Locate the cell with the specified text and output its (x, y) center coordinate. 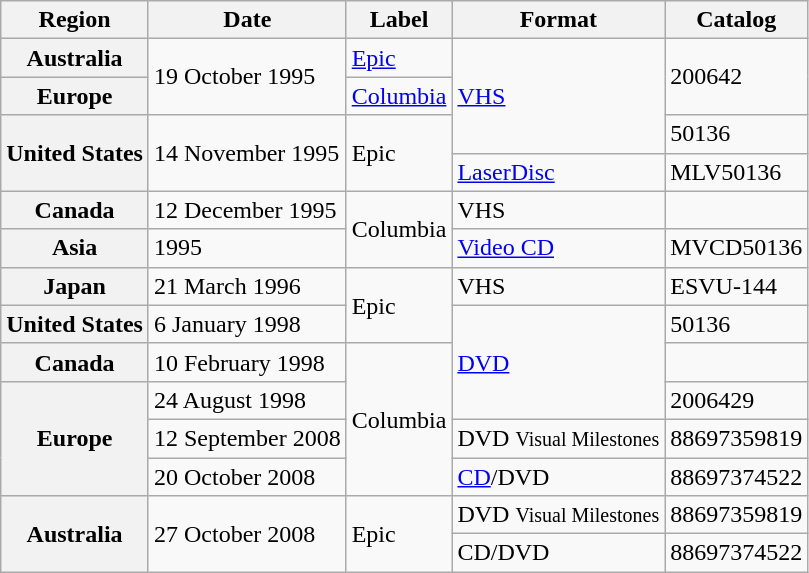
Asia (75, 248)
27 October 2008 (247, 534)
Catalog (736, 20)
ESVU-144 (736, 286)
10 February 1998 (247, 362)
12 September 2008 (247, 438)
LaserDisc (558, 172)
19 October 1995 (247, 77)
6 January 1998 (247, 324)
DVD (558, 362)
MLV50136 (736, 172)
12 December 1995 (247, 210)
14 November 1995 (247, 153)
1995 (247, 248)
2006429 (736, 400)
200642 (736, 77)
24 August 1998 (247, 400)
Format (558, 20)
Date (247, 20)
Video CD (558, 248)
MVCD50136 (736, 248)
21 March 1996 (247, 286)
20 October 2008 (247, 477)
Japan (75, 286)
Label (399, 20)
Region (75, 20)
